Detect which cell encompasses the target text, then output its [X, Y] center coordinate. 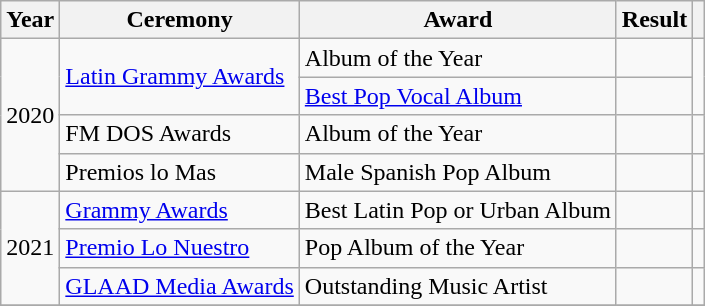
Pop Album of the Year [458, 248]
GLAAD Media Awards [180, 286]
Award [458, 20]
Result [654, 20]
Best Latin Pop or Urban Album [458, 210]
Grammy Awards [180, 210]
Latin Grammy Awards [180, 77]
Male Spanish Pop Album [458, 172]
Year [30, 20]
Premio Lo Nuestro [180, 248]
2021 [30, 248]
Outstanding Music Artist [458, 286]
Best Pop Vocal Album [458, 96]
FM DOS Awards [180, 134]
2020 [30, 115]
Premios lo Mas [180, 172]
Ceremony [180, 20]
